Identify which cell holds the provided text, then report its [x, y] central coordinate. 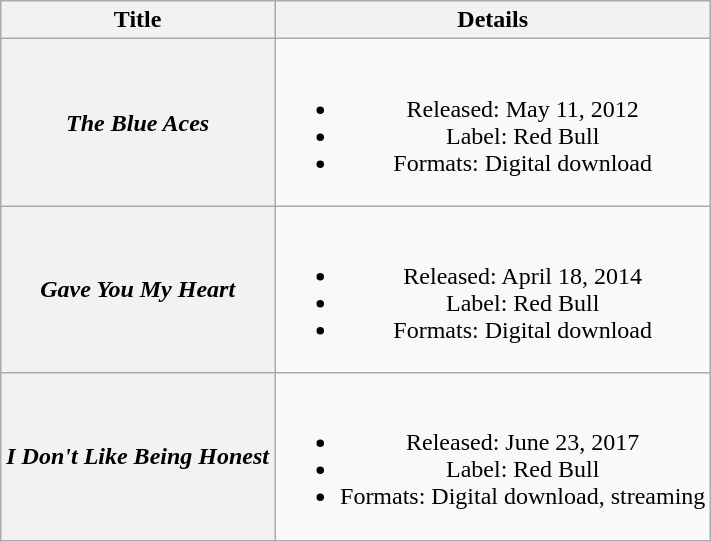
Gave You My Heart [138, 290]
Title [138, 20]
Details [492, 20]
The Blue Aces [138, 122]
Released: June 23, 2017Label: Red BullFormats: Digital download, streaming [492, 456]
Released: May 11, 2012Label: Red BullFormats: Digital download [492, 122]
I Don't Like Being Honest [138, 456]
Released: April 18, 2014Label: Red BullFormats: Digital download [492, 290]
